For the text-containing cell, return its midpoint in [x, y] coordinate format. 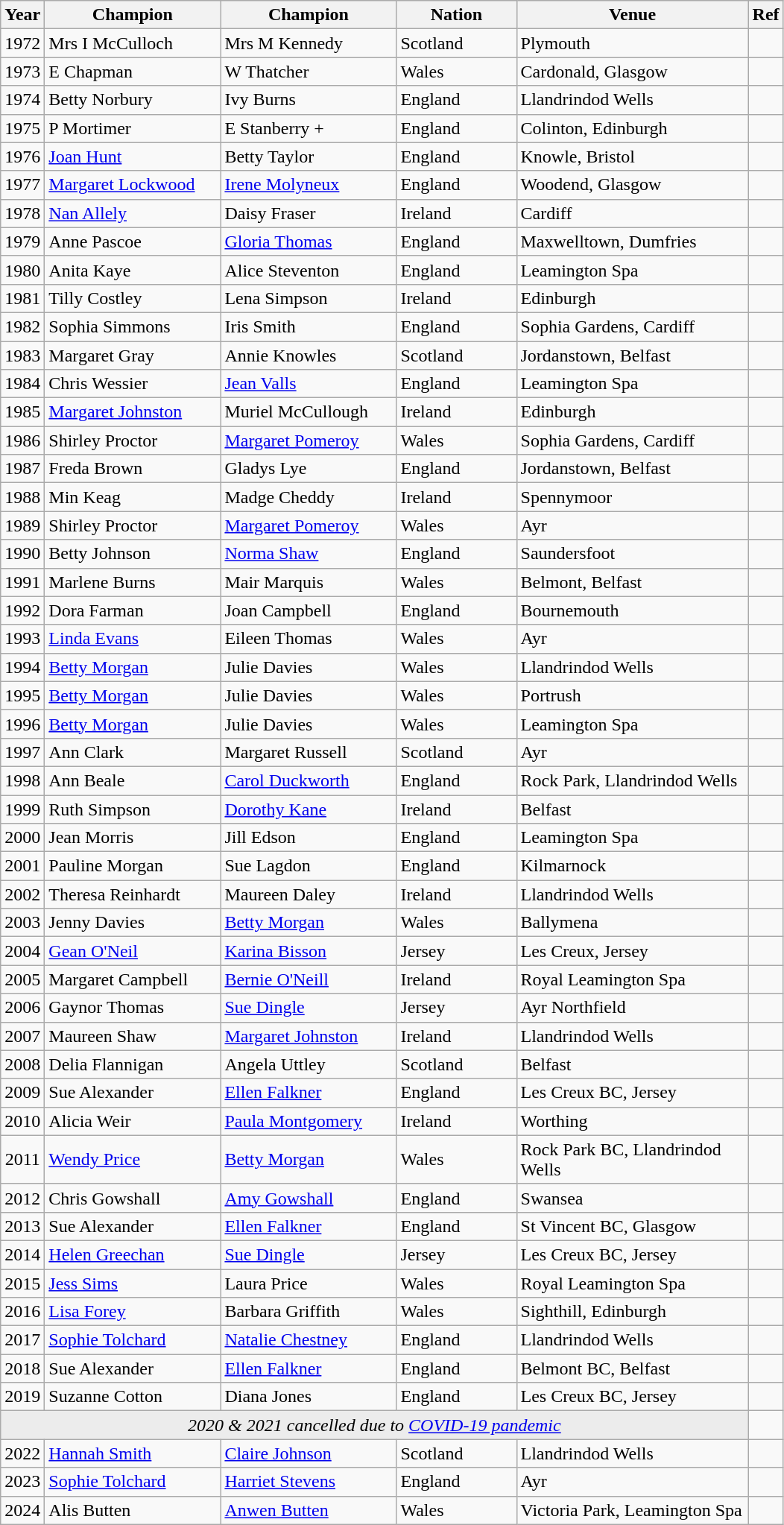
Laura Price [309, 1283]
Cardonald, Glasgow [632, 72]
2023 [22, 1482]
Colinton, Edinburgh [632, 128]
2014 [22, 1254]
Year [22, 15]
2006 [22, 1008]
1976 [22, 157]
Norma Shaw [309, 554]
2011 [22, 1160]
Anita Kaye [133, 270]
1998 [22, 780]
1994 [22, 667]
Maxwelltown, Dumfries [632, 241]
Nation [456, 15]
Anne Pascoe [133, 241]
Ref [766, 15]
1984 [22, 384]
1986 [22, 441]
Mrs I McCulloch [133, 43]
Betty Johnson [133, 554]
Ann Clark [133, 752]
1988 [22, 497]
Joan Hunt [133, 157]
Ivy Burns [309, 100]
1973 [22, 72]
2019 [22, 1397]
Lena Simpson [309, 298]
Alice Steventon [309, 270]
2009 [22, 1093]
Madge Cheddy [309, 497]
2015 [22, 1283]
Jenny Davies [133, 923]
Rock Park BC, Llandrindod Wells [632, 1160]
2005 [22, 979]
W Thatcher [309, 72]
Portrush [632, 695]
Saundersfoot [632, 554]
Karina Bisson [309, 951]
Sophia Simmons [133, 326]
Diana Jones [309, 1397]
Swansea [632, 1198]
Chris Wessier [133, 384]
Dora Farman [133, 610]
Ayr Northfield [632, 1008]
1987 [22, 469]
Bournemouth [632, 610]
Carol Duckworth [309, 780]
Maureen Daley [309, 894]
Jess Sims [133, 1283]
Annie Knowles [309, 356]
2022 [22, 1453]
Margaret Campbell [133, 979]
Theresa Reinhardt [133, 894]
Gloria Thomas [309, 241]
Tilly Costley [133, 298]
Sighthill, Edinburgh [632, 1312]
2024 [22, 1510]
Mrs M Kennedy [309, 43]
Belmont BC, Belfast [632, 1368]
Freda Brown [133, 469]
2010 [22, 1121]
Muriel McCullough [309, 412]
E Chapman [133, 72]
2018 [22, 1368]
Chris Gowshall [133, 1198]
2000 [22, 838]
Ruth Simpson [133, 809]
Iris Smith [309, 326]
1972 [22, 43]
Lisa Forey [133, 1312]
Eileen Thomas [309, 639]
Joan Campbell [309, 610]
2003 [22, 923]
2013 [22, 1226]
Jill Edson [309, 838]
Belmont, Belfast [632, 582]
Alis Butten [133, 1510]
E Stanberry + [309, 128]
Min Keag [133, 497]
1977 [22, 185]
Anwen Butten [309, 1510]
Margaret Lockwood [133, 185]
2012 [22, 1198]
Jean Valls [309, 384]
Betty Taylor [309, 157]
Victoria Park, Leamington Spa [632, 1510]
Harriet Stevens [309, 1482]
Marlene Burns [133, 582]
Cardiff [632, 213]
2020 & 2021 cancelled due to COVID-19 pandemic [374, 1425]
Daisy Fraser [309, 213]
Angela Uttley [309, 1064]
Sue Lagdon [309, 866]
1992 [22, 610]
St Vincent BC, Glasgow [632, 1226]
Spennymoor [632, 497]
Wendy Price [133, 1160]
1979 [22, 241]
Betty Norbury [133, 100]
1980 [22, 270]
1978 [22, 213]
2016 [22, 1312]
1975 [22, 128]
Alicia Weir [133, 1121]
2008 [22, 1064]
Suzanne Cotton [133, 1397]
Rock Park, Llandrindod Wells [632, 780]
2017 [22, 1340]
Paula Montgomery [309, 1121]
Woodend, Glasgow [632, 185]
Gean O'Neil [133, 951]
Delia Flannigan [133, 1064]
1983 [22, 356]
Dorothy Kane [309, 809]
Les Creux, Jersey [632, 951]
2007 [22, 1036]
1981 [22, 298]
Knowle, Bristol [632, 157]
Ballymena [632, 923]
2002 [22, 894]
Irene Molyneux [309, 185]
Ann Beale [133, 780]
Kilmarnock [632, 866]
Bernie O'Neill [309, 979]
Amy Gowshall [309, 1198]
Margaret Gray [133, 356]
1996 [22, 724]
Linda Evans [133, 639]
Venue [632, 15]
Mair Marquis [309, 582]
2004 [22, 951]
Pauline Morgan [133, 866]
Worthing [632, 1121]
Natalie Chestney [309, 1340]
Margaret Russell [309, 752]
1989 [22, 525]
1974 [22, 100]
Hannah Smith [133, 1453]
Nan Allely [133, 213]
1999 [22, 809]
Helen Greechan [133, 1254]
Gladys Lye [309, 469]
Barbara Griffith [309, 1312]
1990 [22, 554]
2001 [22, 866]
Claire Johnson [309, 1453]
1997 [22, 752]
1985 [22, 412]
1995 [22, 695]
1982 [22, 326]
Gaynor Thomas [133, 1008]
Plymouth [632, 43]
P Mortimer [133, 128]
1993 [22, 639]
1991 [22, 582]
Jean Morris [133, 838]
Maureen Shaw [133, 1036]
